Determine the [X, Y] coordinate at the center of the cell enclosing the given text.  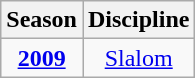
Season [42, 20]
Slalom [138, 58]
Discipline [138, 20]
2009 [42, 58]
